Detect which cell encompasses the target text, then output its (X, Y) center coordinate. 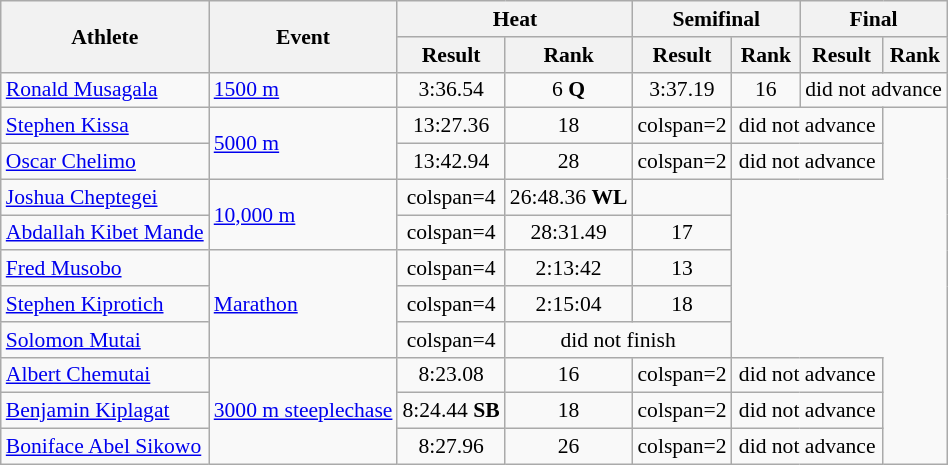
26 (569, 447)
13:27.36 (450, 126)
Event (304, 36)
Stephen Kiprotich (105, 304)
8:24.44 SB (450, 411)
17 (682, 233)
28:31.49 (569, 233)
2:15:04 (569, 304)
3:36.54 (450, 90)
Joshua Cheptegei (105, 197)
Marathon (304, 304)
3:37.19 (682, 90)
Ronald Musagala (105, 90)
Semifinal (716, 19)
Athlete (105, 36)
Abdallah Kibet Mande (105, 233)
5000 m (304, 144)
Final (874, 19)
2:13:42 (569, 269)
26:48.36 WL (569, 197)
10,000 m (304, 214)
Albert Chemutai (105, 375)
6 Q (569, 90)
8:27.96 (450, 447)
3000 m steeplechase (304, 410)
Stephen Kissa (105, 126)
Benjamin Kiplagat (105, 411)
8:23.08 (450, 375)
Fred Musobo (105, 269)
Heat (514, 19)
Solomon Mutai (105, 340)
1500 m (304, 90)
28 (569, 162)
did not finish (618, 340)
Oscar Chelimo (105, 162)
13 (682, 269)
13:42.94 (450, 162)
Boniface Abel Sikowo (105, 447)
